Locate the cell with the specified text and output its [x, y] center coordinate. 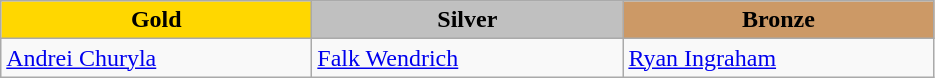
Andrei Churyla [156, 58]
Silver [468, 20]
Bronze [778, 20]
Falk Wendrich [468, 58]
Ryan Ingraham [778, 58]
Gold [156, 20]
